Output the [X, Y] coordinate of the center of the cell containing the given text.  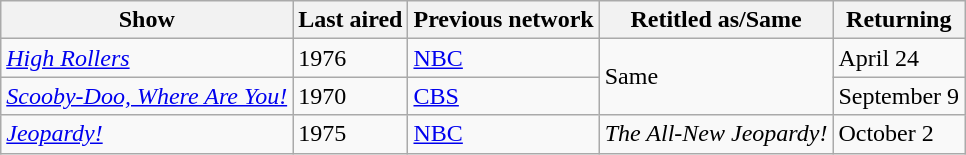
Last aired [350, 20]
October 2 [899, 134]
The All-New Jeopardy! [716, 134]
CBS [504, 96]
1976 [350, 58]
1970 [350, 96]
Returning [899, 20]
Previous network [504, 20]
April 24 [899, 58]
1975 [350, 134]
Retitled as/Same [716, 20]
Same [716, 77]
September 9 [899, 96]
Show [147, 20]
Jeopardy! [147, 134]
Scooby-Doo, Where Are You! [147, 96]
High Rollers [147, 58]
